Capture the cell that displays the provided text and extract its (X, Y) central coordinate. 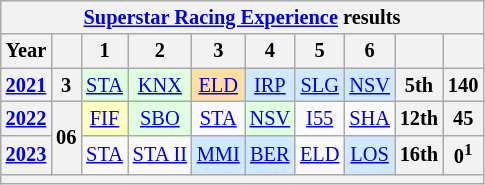
Superstar Racing Experience results (242, 17)
Year (26, 51)
01 (463, 154)
SLG (320, 85)
SBO (160, 118)
1 (104, 51)
MMI (218, 154)
16th (419, 154)
SHA (369, 118)
2 (160, 51)
KNX (160, 85)
STA II (160, 154)
45 (463, 118)
6 (369, 51)
BER (270, 154)
2023 (26, 154)
FIF (104, 118)
LOS (369, 154)
I55 (320, 118)
2021 (26, 85)
06 (66, 138)
140 (463, 85)
5 (320, 51)
12th (419, 118)
IRP (270, 85)
4 (270, 51)
2022 (26, 118)
5th (419, 85)
